Detect which cell encompasses the target text, then output its [X, Y] center coordinate. 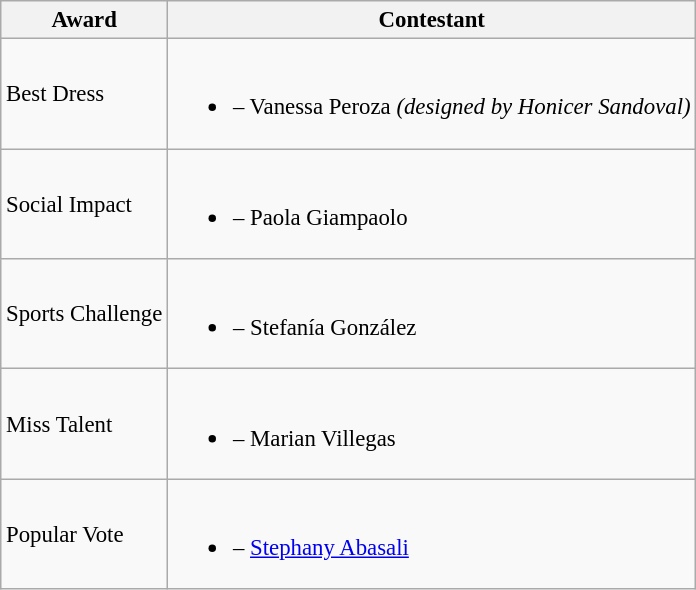
Contestant [432, 20]
– Vanessa Peroza (designed by Honicer Sandoval) [432, 94]
– Stefanía González [432, 314]
Award [84, 20]
– Paola Giampaolo [432, 204]
– Marian Villegas [432, 424]
Best Dress [84, 94]
Sports Challenge [84, 314]
– Stephany Abasali [432, 534]
Popular Vote [84, 534]
Social Impact [84, 204]
Miss Talent [84, 424]
